Return [x, y] of the center of cell containing provided text 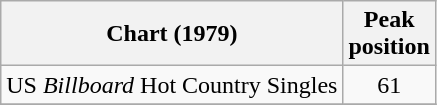
Peakposition [389, 34]
61 [389, 85]
Chart (1979) [172, 34]
US Billboard Hot Country Singles [172, 85]
